Extract the [x, y] coordinate from the center of the cell holding the provided text.  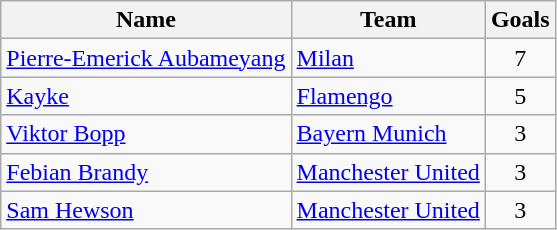
Goals [520, 20]
Name [146, 20]
Kayke [146, 96]
Viktor Bopp [146, 134]
Milan [388, 58]
Flamengo [388, 96]
5 [520, 96]
Team [388, 20]
Bayern Munich [388, 134]
Pierre-Emerick Aubameyang [146, 58]
Febian Brandy [146, 172]
7 [520, 58]
Sam Hewson [146, 210]
